For the text-containing cell, return its midpoint in (x, y) coordinate format. 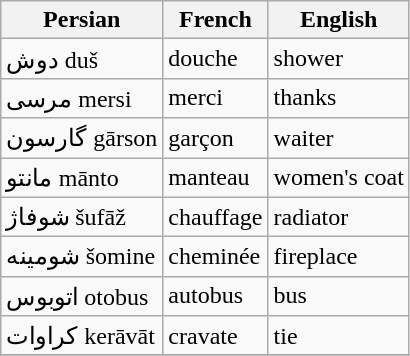
bus (338, 296)
women's coat (338, 178)
English (338, 20)
garçon (216, 138)
اتوبوس otobus (82, 296)
thanks (338, 98)
شومینه šomine (82, 257)
French (216, 20)
مانتو mānto (82, 178)
radiator (338, 217)
autobus (216, 296)
shower (338, 59)
Persian (82, 20)
manteau (216, 178)
merci (216, 98)
tie (338, 336)
گارسون gārson (82, 138)
کراوات kerāvāt (82, 336)
دوش duš (82, 59)
مرسی mersi (82, 98)
fireplace (338, 257)
شوفاژ šufāž (82, 217)
waiter (338, 138)
cheminée (216, 257)
chauffage (216, 217)
cravate (216, 336)
douche (216, 59)
